For the text-containing cell, return its midpoint in [X, Y] coordinate format. 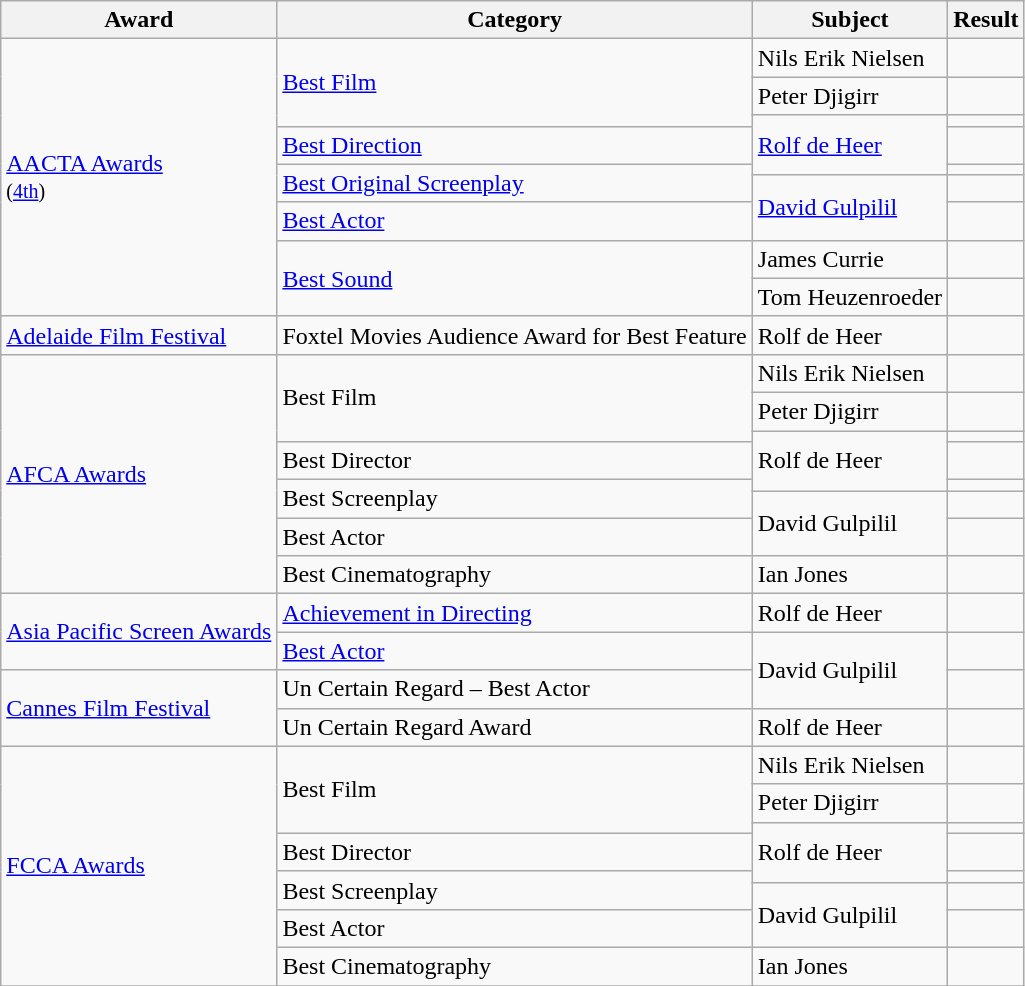
Best Direction [514, 145]
Best Original Screenplay [514, 183]
Adelaide Film Festival [139, 335]
AACTA Awards(4th) [139, 178]
Award [139, 20]
Asia Pacific Screen Awards [139, 632]
Achievement in Directing [514, 613]
James Currie [850, 259]
Un Certain Regard – Best Actor [514, 689]
AFCA Awards [139, 474]
FCCA Awards [139, 866]
Result [986, 20]
Tom Heuzenroeder [850, 297]
Best Sound [514, 278]
Category [514, 20]
Foxtel Movies Audience Award for Best Feature [514, 335]
Un Certain Regard Award [514, 727]
Subject [850, 20]
Cannes Film Festival [139, 708]
